For the text-containing cell, return its midpoint in (x, y) coordinate format. 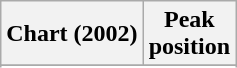
Peakposition (189, 34)
Chart (2002) (72, 34)
